Find where the given text appears and provide that cell's center as [X, Y] coordinate. 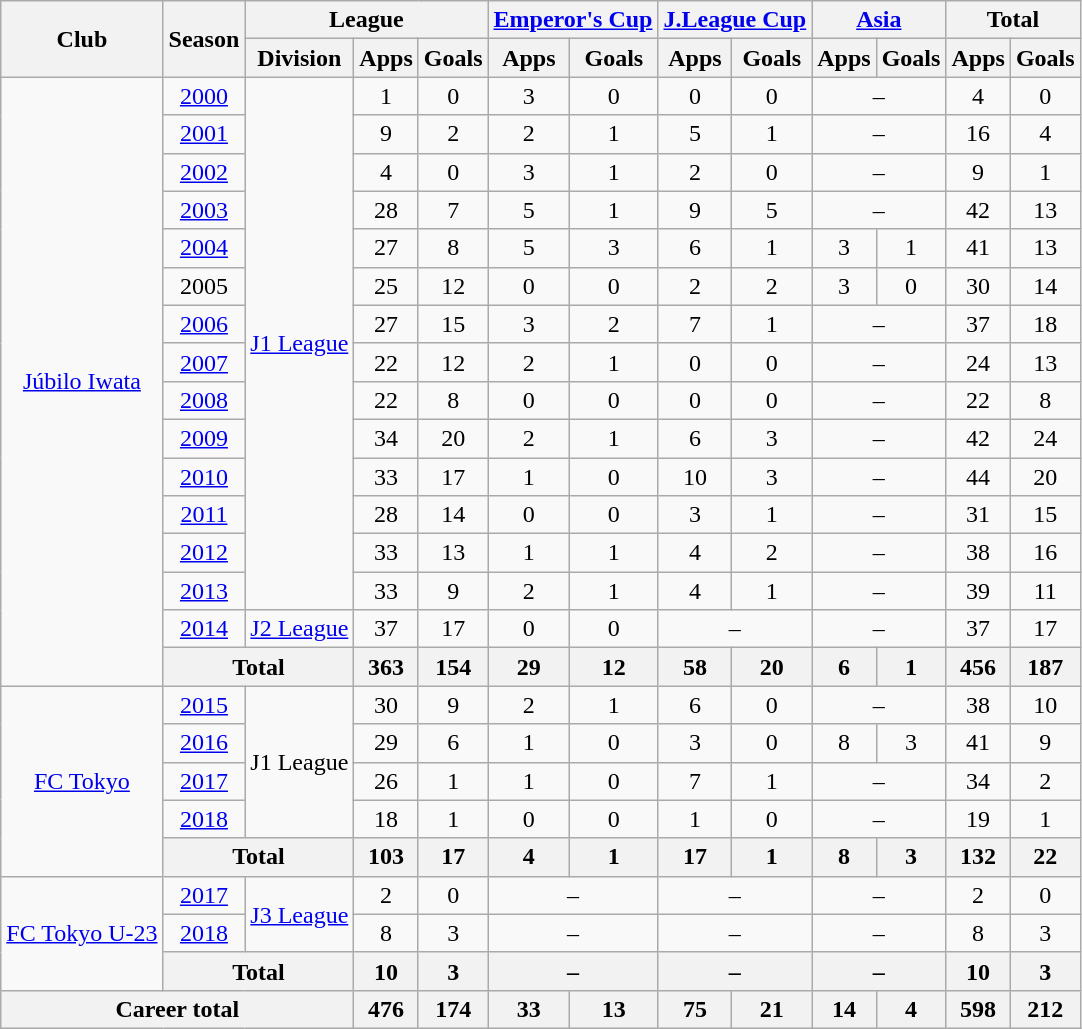
2005 [204, 286]
132 [978, 857]
2004 [204, 248]
Júbilo Iwata [82, 382]
25 [386, 286]
Division [300, 58]
212 [1045, 1009]
2006 [204, 324]
J2 League [300, 629]
2001 [204, 134]
2003 [204, 210]
75 [695, 1009]
Asia [879, 20]
2015 [204, 705]
598 [978, 1009]
21 [772, 1009]
154 [453, 667]
FC Tokyo [82, 781]
187 [1045, 667]
Emperor's Cup [573, 20]
Club [82, 39]
476 [386, 1009]
2000 [204, 96]
2002 [204, 172]
2007 [204, 362]
2011 [204, 515]
Career total [178, 1009]
456 [978, 667]
2010 [204, 477]
31 [978, 515]
174 [453, 1009]
26 [386, 781]
2012 [204, 553]
Season [204, 39]
J3 League [300, 914]
2008 [204, 400]
19 [978, 819]
FC Tokyo U-23 [82, 933]
2009 [204, 438]
2016 [204, 743]
58 [695, 667]
44 [978, 477]
39 [978, 591]
2014 [204, 629]
11 [1045, 591]
363 [386, 667]
League [366, 20]
J.League Cup [735, 20]
2013 [204, 591]
103 [386, 857]
